For the text-containing cell, return its midpoint in [X, Y] coordinate format. 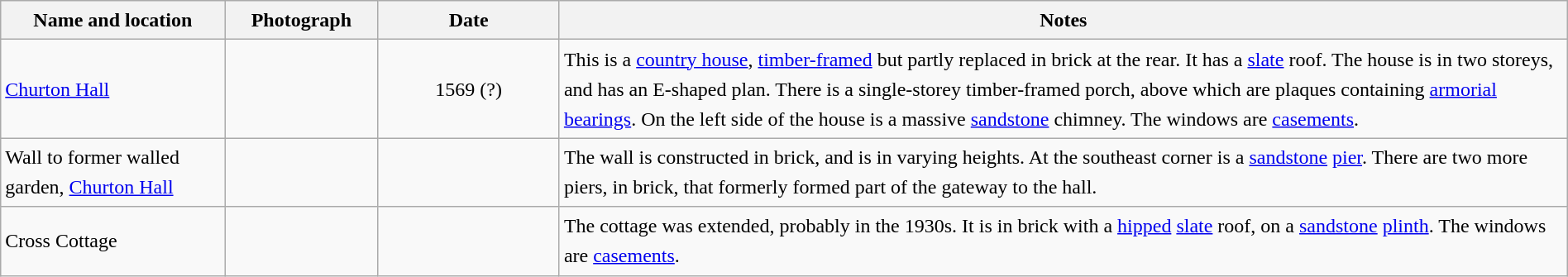
Photograph [301, 20]
Wall to former walled garden, Churton Hall [112, 172]
Churton Hall [112, 89]
Name and location [112, 20]
Date [468, 20]
Cross Cottage [112, 241]
1569 (?) [468, 89]
Notes [1064, 20]
The cottage was extended, probably in the 1930s. It is in brick with a hipped slate roof, on a sandstone plinth. The windows are casements. [1064, 241]
